Scan for the cell matching the given text and deliver its [X, Y] coordinate at center. 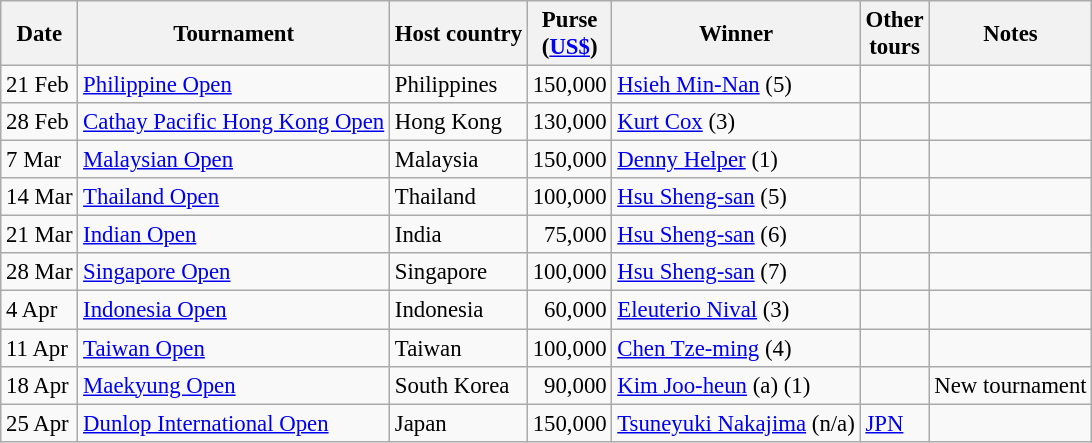
Taiwan [459, 348]
Tournament [234, 34]
Kurt Cox (3) [736, 122]
Philippines [459, 85]
28 Feb [40, 122]
21 Mar [40, 235]
Date [40, 34]
Hong Kong [459, 122]
Malaysia [459, 160]
130,000 [570, 122]
Hsu Sheng-san (6) [736, 235]
Hsu Sheng-san (5) [736, 197]
South Korea [459, 385]
Host country [459, 34]
Eleuterio Nival (3) [736, 310]
Indian Open [234, 235]
Kim Joo-heun (a) (1) [736, 385]
18 Apr [40, 385]
Thailand [459, 197]
Maekyung Open [234, 385]
JPN [894, 423]
India [459, 235]
New tournament [1010, 385]
Hsieh Min-Nan (5) [736, 85]
Indonesia Open [234, 310]
21 Feb [40, 85]
4 Apr [40, 310]
60,000 [570, 310]
Malaysian Open [234, 160]
Philippine Open [234, 85]
Winner [736, 34]
28 Mar [40, 273]
Dunlop International Open [234, 423]
Cathay Pacific Hong Kong Open [234, 122]
Thailand Open [234, 197]
14 Mar [40, 197]
Japan [459, 423]
Taiwan Open [234, 348]
75,000 [570, 235]
Singapore [459, 273]
11 Apr [40, 348]
Purse(US$) [570, 34]
Indonesia [459, 310]
7 Mar [40, 160]
Chen Tze-ming (4) [736, 348]
25 Apr [40, 423]
Singapore Open [234, 273]
Tsuneyuki Nakajima (n/a) [736, 423]
Notes [1010, 34]
Othertours [894, 34]
Denny Helper (1) [736, 160]
90,000 [570, 385]
Hsu Sheng-san (7) [736, 273]
